Search for the cell housing the specified text and yield its (x, y) center coordinate. 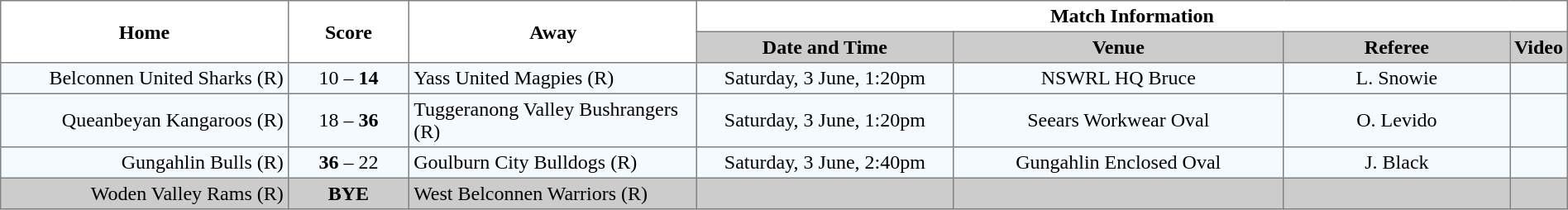
10 – 14 (349, 79)
O. Levido (1396, 120)
Woden Valley Rams (R) (144, 193)
West Belconnen Warriors (R) (553, 193)
Saturday, 3 June, 2:40pm (825, 163)
Queanbeyan Kangaroos (R) (144, 120)
BYE (349, 193)
Venue (1118, 47)
Gungahlin Bulls (R) (144, 163)
Away (553, 31)
L. Snowie (1396, 79)
36 – 22 (349, 163)
Goulburn City Bulldogs (R) (553, 163)
Gungahlin Enclosed Oval (1118, 163)
Score (349, 31)
Tuggeranong Valley Bushrangers (R) (553, 120)
NSWRL HQ Bruce (1118, 79)
Referee (1396, 47)
Seears Workwear Oval (1118, 120)
Match Information (1133, 17)
Video (1539, 47)
Date and Time (825, 47)
Yass United Magpies (R) (553, 79)
Home (144, 31)
Belconnen United Sharks (R) (144, 79)
18 – 36 (349, 120)
J. Black (1396, 163)
